Identify which cell holds the provided text, then report its (x, y) central coordinate. 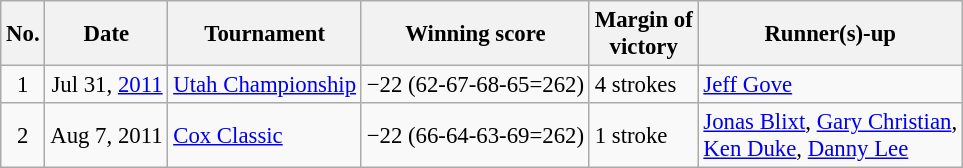
Utah Championship (264, 85)
Winning score (475, 34)
1 (23, 85)
Jul 31, 2011 (106, 85)
−22 (62-67-68-65=262) (475, 85)
−22 (66-64-63-69=262) (475, 136)
1 stroke (644, 136)
Cox Classic (264, 136)
Margin ofvictory (644, 34)
Runner(s)-up (830, 34)
2 (23, 136)
Date (106, 34)
Jonas Blixt, Gary Christian, Ken Duke, Danny Lee (830, 136)
Tournament (264, 34)
4 strokes (644, 85)
No. (23, 34)
Aug 7, 2011 (106, 136)
Jeff Gove (830, 85)
